Capture the cell that displays the provided text and extract its (x, y) central coordinate. 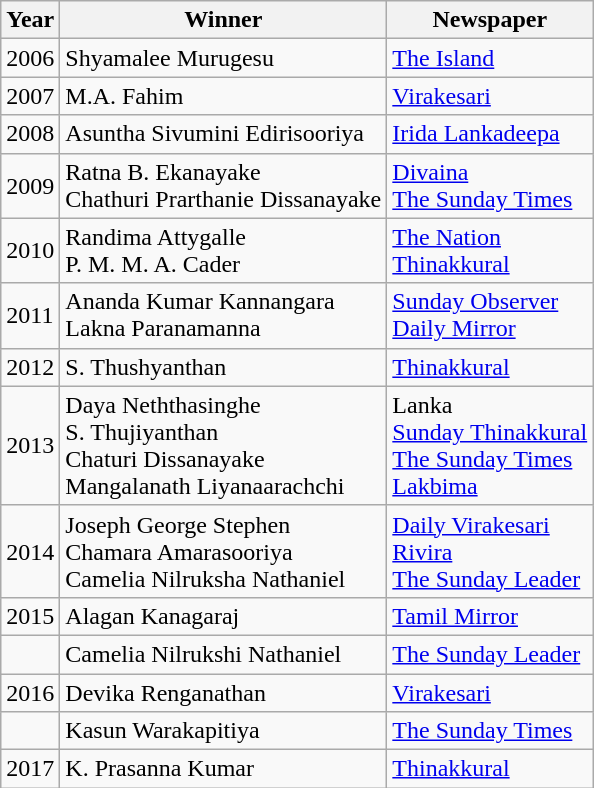
Newspaper (490, 20)
K. Prasanna Kumar (224, 769)
LankaSunday ThinakkuralThe Sunday TimesLakbima (490, 446)
2006 (30, 58)
The NationThinakkural (490, 250)
DivainaThe Sunday Times (490, 186)
2015 (30, 616)
The Island (490, 58)
Daily VirakesariRiviraThe Sunday Leader (490, 551)
2016 (30, 693)
2009 (30, 186)
S. Thushyanthan (224, 367)
Devika Renganathan (224, 693)
Shyamalee Murugesu (224, 58)
Daya NeththasingheS. ThujiyanthanChaturi DissanayakeMangalanath Liyanaarachchi (224, 446)
2010 (30, 250)
Sunday ObserverDaily Mirror (490, 316)
Camelia Nilrukshi Nathaniel (224, 654)
Randima AttygalleP. M. M. A. Cader (224, 250)
2007 (30, 96)
Asuntha Sivumini Edirisooriya (224, 134)
2013 (30, 446)
Kasun Warakapitiya (224, 731)
2011 (30, 316)
The Sunday Leader (490, 654)
Year (30, 20)
Winner (224, 20)
Joseph George StephenChamara AmarasooriyaCamelia Nilruksha Nathaniel (224, 551)
Tamil Mirror (490, 616)
M.A. Fahim (224, 96)
Alagan Kanagaraj (224, 616)
2014 (30, 551)
The Sunday Times (490, 731)
2012 (30, 367)
2008 (30, 134)
Irida Lankadeepa (490, 134)
Ananda Kumar KannangaraLakna Paranamanna (224, 316)
2017 (30, 769)
Ratna B. EkanayakeChathuri Prarthanie Dissanayake (224, 186)
